Return the [x, y] coordinate for the center point of the cell that contains the specified text.  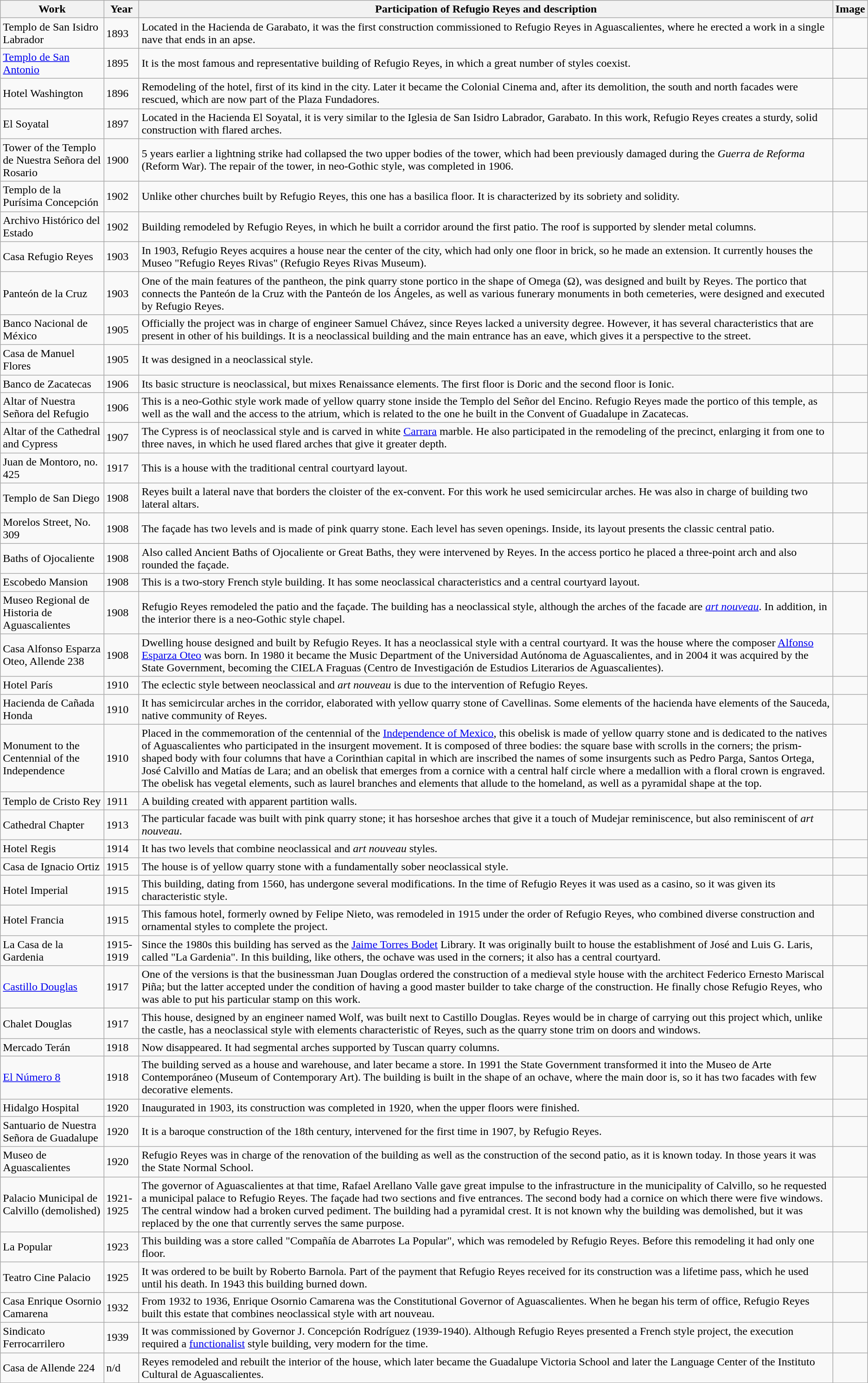
Santuario de Nuestra Señora de Guadalupe [52, 1131]
Morelos Street, No. 309 [52, 529]
Monument to the Centennial of the Independence [52, 758]
Year [121, 9]
Hotel Imperial [52, 890]
Its basic structure is neoclassical, but mixes Renaissance elements. The first floor is Doric and the second floor is Ionic. [486, 383]
Building remodeled by Refugio Reyes, in which he built a corridor around the first patio. The roof is supported by slender metal columns. [486, 226]
A building created with apparent partition walls. [486, 801]
Hotel Washington [52, 94]
1896 [121, 94]
Altar of Nuestra Señora del Refugio [52, 408]
Panteón de la Cruz [52, 293]
Casa Refugio Reyes [52, 257]
1911 [121, 801]
1895 [121, 63]
Mercado Terán [52, 1047]
Hotel París [52, 685]
Palacio Municipal de Calvillo (demolished) [52, 1205]
Templo de San Isidro Labrador [52, 33]
Banco Nacional de México [52, 329]
1921-1925 [121, 1205]
1893 [121, 33]
1900 [121, 160]
1932 [121, 1307]
Casa Alfonso Esparza Oteo, Allende 238 [52, 655]
1925 [121, 1277]
Cathedral Chapter [52, 824]
It is a baroque construction of the 18th century, intervened for the first time in 1907, by Refugio Reyes. [486, 1131]
Casa Enrique Osornio Camarena [52, 1307]
La Casa de la Gardenia [52, 950]
1915-1919 [121, 950]
Baths of Ojocaliente [52, 558]
The façade has two levels and is made of pink quarry stone. Each level has seven openings. Inside, its layout presents the classic central patio. [486, 529]
Unlike other churches built by Refugio Reyes, this one has a basilica floor. It is characterized by its sobriety and solidity. [486, 197]
Casa de Allende 224 [52, 1368]
Image [850, 9]
1923 [121, 1247]
1939 [121, 1337]
Casa de Ignacio Ortiz [52, 867]
1897 [121, 123]
Altar of the Cathedral and Cypress [52, 438]
The house is of yellow quarry stone with a fundamentally sober neoclassical style. [486, 867]
Museo de Aguascalientes [52, 1162]
It has two levels that combine neoclassical and art nouveau styles. [486, 848]
La Popular [52, 1247]
Templo de San Diego [52, 498]
El Soyatal [52, 123]
Participation of Refugio Reyes and description [486, 9]
n/d [121, 1368]
Hotel Regis [52, 848]
Inaugurated in 1903, its construction was completed in 1920, when the upper floors were finished. [486, 1108]
Juan de Montoro, no. 425 [52, 468]
Work [52, 9]
Chalet Douglas [52, 1024]
Now disappeared. It had segmental arches supported by Tuscan quarry columns. [486, 1047]
The eclectic style between neoclassical and art nouveau is due to the intervention of Refugio Reyes. [486, 685]
Tower of the Templo de Nuestra Señora del Rosario [52, 160]
It was designed in a neoclassical style. [486, 360]
Teatro Cine Palacio [52, 1277]
Escobedo Mansion [52, 582]
1914 [121, 848]
Templo de la Purísima Concepción [52, 197]
Hacienda de Cañada Honda [52, 709]
Templo de Cristo Rey [52, 801]
1907 [121, 438]
Museo Regional de Historia de Aguascalientes [52, 612]
Archivo Histórico del Estado [52, 226]
Sindicato Ferrocarrilero [52, 1337]
Castillo Douglas [52, 987]
1913 [121, 824]
It is the most famous and representative building of Refugio Reyes, in which a great number of styles coexist. [486, 63]
El Número 8 [52, 1077]
Banco de Zacatecas [52, 383]
Templo de San Antonio [52, 63]
Hidalgo Hospital [52, 1108]
Hotel Francia [52, 921]
This is a two-story French style building. It has some neoclassical characteristics and a central courtyard layout. [486, 582]
Casa de Manuel Flores [52, 360]
This is a house with the traditional central courtyard layout. [486, 468]
